Extract the (x, y) coordinate from the center of the cell holding the provided text.  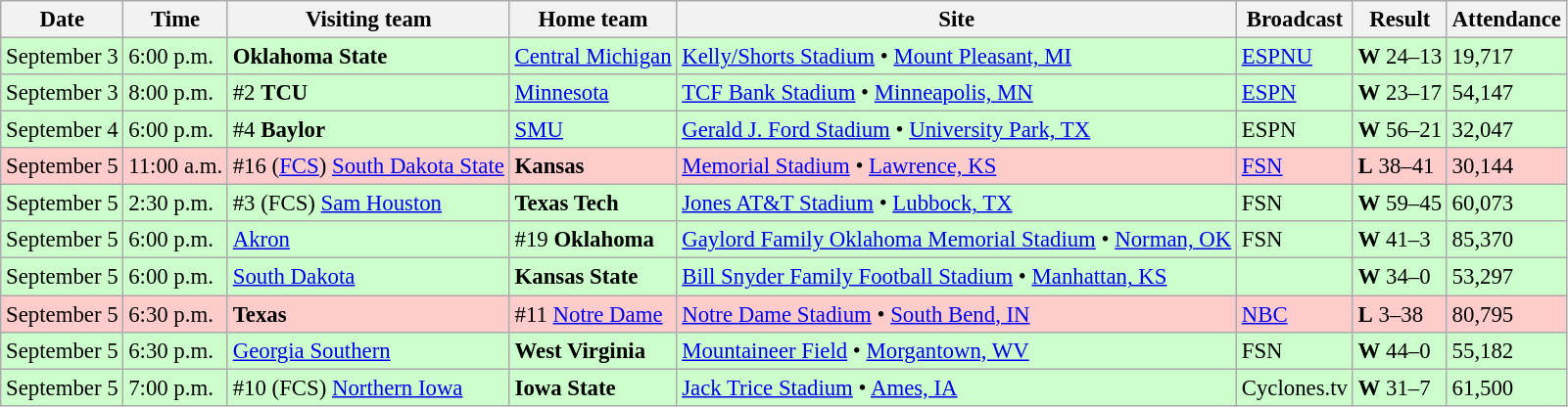
Attendance (1506, 20)
Akron (368, 240)
Gaylord Family Oklahoma Memorial Stadium • Norman, OK (957, 240)
11:00 a.m. (176, 166)
53,297 (1506, 277)
8:00 p.m. (176, 93)
W 59–45 (1400, 203)
Iowa State (594, 387)
Time (176, 20)
Home team (594, 20)
September 4 (63, 130)
80,795 (1506, 314)
West Virginia (594, 350)
TCF Bank Stadium • Minneapolis, MN (957, 93)
61,500 (1506, 387)
Kansas (594, 166)
7:00 p.m. (176, 387)
#2 TCU (368, 93)
#11 Notre Dame (594, 314)
Bill Snyder Family Football Stadium • Manhattan, KS (957, 277)
Result (1400, 20)
#10 (FCS) Northern Iowa (368, 387)
Kelly/Shorts Stadium • Mount Pleasant, MI (957, 57)
Date (63, 20)
Kansas State (594, 277)
Site (957, 20)
Minnesota (594, 93)
W 23–17 (1400, 93)
Georgia Southern (368, 350)
Texas (368, 314)
W 24–13 (1400, 57)
W 31–7 (1400, 387)
60,073 (1506, 203)
55,182 (1506, 350)
Central Michigan (594, 57)
32,047 (1506, 130)
L 3–38 (1400, 314)
Cyclones.tv (1295, 387)
W 44–0 (1400, 350)
#19 Oklahoma (594, 240)
Broadcast (1295, 20)
W 34–0 (1400, 277)
NBC (1295, 314)
Notre Dame Stadium • South Bend, IN (957, 314)
SMU (594, 130)
2:30 p.m. (176, 203)
Gerald J. Ford Stadium • University Park, TX (957, 130)
ESPNU (1295, 57)
W 41–3 (1400, 240)
Texas Tech (594, 203)
W 56–21 (1400, 130)
Jones AT&T Stadium • Lubbock, TX (957, 203)
South Dakota (368, 277)
Memorial Stadium • Lawrence, KS (957, 166)
54,147 (1506, 93)
Jack Trice Stadium • Ames, IA (957, 387)
L 38–41 (1400, 166)
19,717 (1506, 57)
#4 Baylor (368, 130)
#3 (FCS) Sam Houston (368, 203)
Visiting team (368, 20)
Oklahoma State (368, 57)
Mountaineer Field • Morgantown, WV (957, 350)
30,144 (1506, 166)
85,370 (1506, 240)
#16 (FCS) South Dakota State (368, 166)
